Return [X, Y] of the center of cell containing provided text 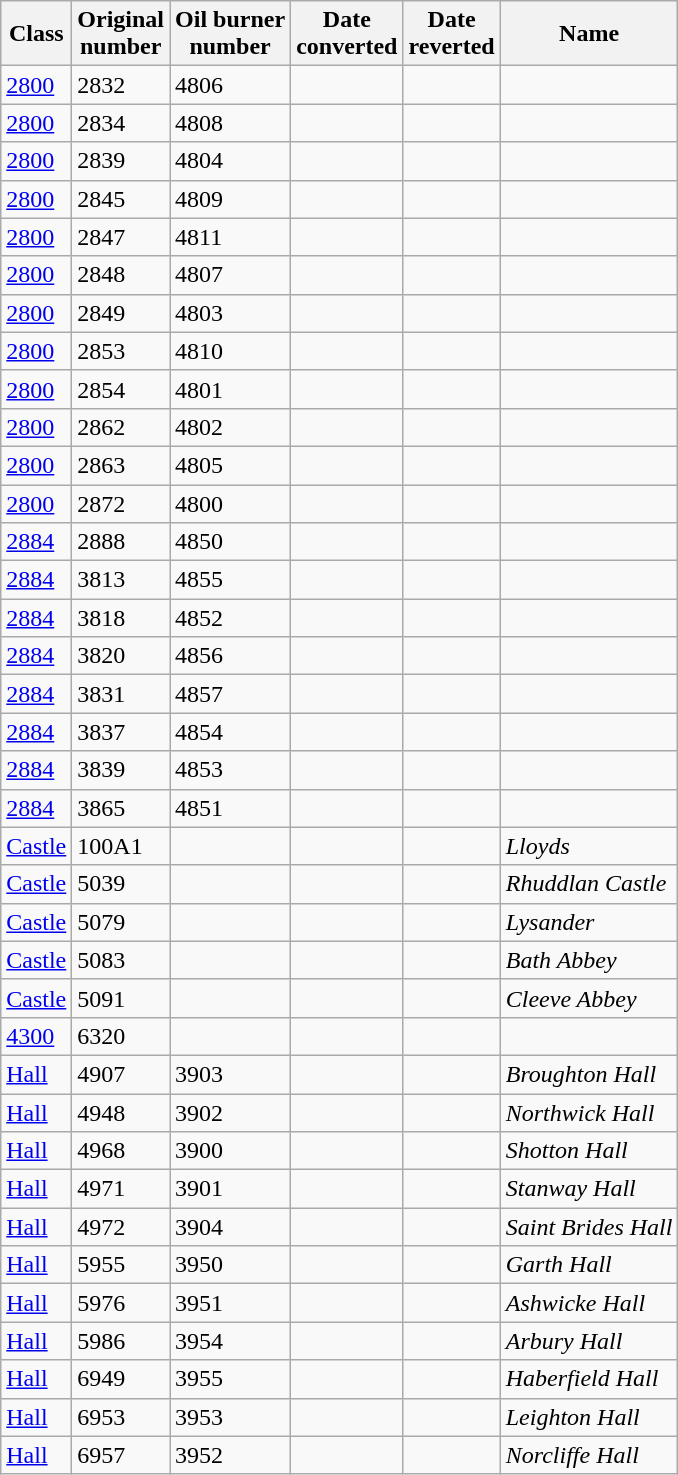
Dateconverted [347, 34]
Datereverted [452, 34]
2853 [121, 351]
4853 [230, 770]
3904 [230, 1227]
4808 [230, 123]
6953 [121, 1417]
2888 [121, 542]
4972 [121, 1227]
Arbury Hall [589, 1341]
Bath Abbey [589, 960]
2863 [121, 465]
2845 [121, 199]
Class [36, 34]
Lysander [589, 922]
3952 [230, 1455]
Oil burnernumber [230, 34]
Lloyds [589, 846]
5986 [121, 1341]
3951 [230, 1303]
3954 [230, 1341]
3950 [230, 1265]
3818 [121, 618]
2832 [121, 85]
4850 [230, 542]
4804 [230, 161]
4855 [230, 580]
5091 [121, 998]
3813 [121, 580]
4854 [230, 732]
2847 [121, 237]
Rhuddlan Castle [589, 884]
4968 [121, 1151]
3953 [230, 1417]
4811 [230, 237]
2872 [121, 503]
4801 [230, 389]
Cleeve Abbey [589, 998]
2848 [121, 275]
Haberfield Hall [589, 1379]
5079 [121, 922]
2862 [121, 427]
3831 [121, 694]
4851 [230, 808]
3839 [121, 770]
5083 [121, 960]
6949 [121, 1379]
3837 [121, 732]
4805 [230, 465]
4948 [121, 1113]
Shotton Hall [589, 1151]
4806 [230, 85]
4810 [230, 351]
4800 [230, 503]
2834 [121, 123]
4807 [230, 275]
3820 [121, 656]
4856 [230, 656]
3865 [121, 808]
3902 [230, 1113]
5976 [121, 1303]
2839 [121, 161]
5039 [121, 884]
2849 [121, 313]
4300 [36, 1036]
4803 [230, 313]
4907 [121, 1074]
3901 [230, 1189]
Saint Brides Hall [589, 1227]
Originalnumber [121, 34]
4971 [121, 1189]
5955 [121, 1265]
6957 [121, 1455]
Stanway Hall [589, 1189]
3900 [230, 1151]
Northwick Hall [589, 1113]
100A1 [121, 846]
4852 [230, 618]
3903 [230, 1074]
Ashwicke Hall [589, 1303]
3955 [230, 1379]
4802 [230, 427]
Name [589, 34]
Broughton Hall [589, 1074]
Leighton Hall [589, 1417]
Garth Hall [589, 1265]
6320 [121, 1036]
Norcliffe Hall [589, 1455]
2854 [121, 389]
4809 [230, 199]
4857 [230, 694]
